Search for the cell housing the specified text and yield its (x, y) center coordinate. 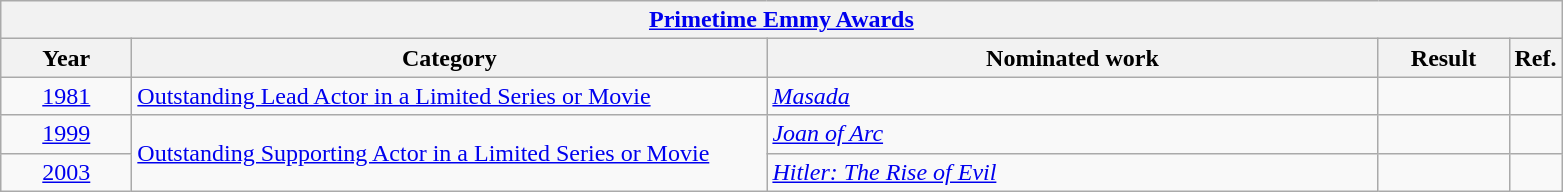
Primetime Emmy Awards (782, 20)
Outstanding Lead Actor in a Limited Series or Movie (450, 96)
Nominated work (1072, 58)
Masada (1072, 96)
Ref. (1536, 58)
2003 (66, 172)
Joan of Arc (1072, 134)
Category (450, 58)
Outstanding Supporting Actor in a Limited Series or Movie (450, 153)
1999 (66, 134)
1981 (66, 96)
Result (1444, 58)
Hitler: The Rise of Evil (1072, 172)
Year (66, 58)
